Return the [X, Y] coordinate for the center point of the cell that contains the specified text.  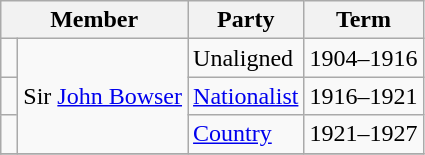
1921–1927 [364, 134]
Term [364, 20]
Member [94, 20]
Country [246, 134]
Party [246, 20]
Sir John Bowser [103, 96]
1904–1916 [364, 58]
1916–1921 [364, 96]
Unaligned [246, 58]
Nationalist [246, 96]
